Locate the cell with the specified text and output its [X, Y] center coordinate. 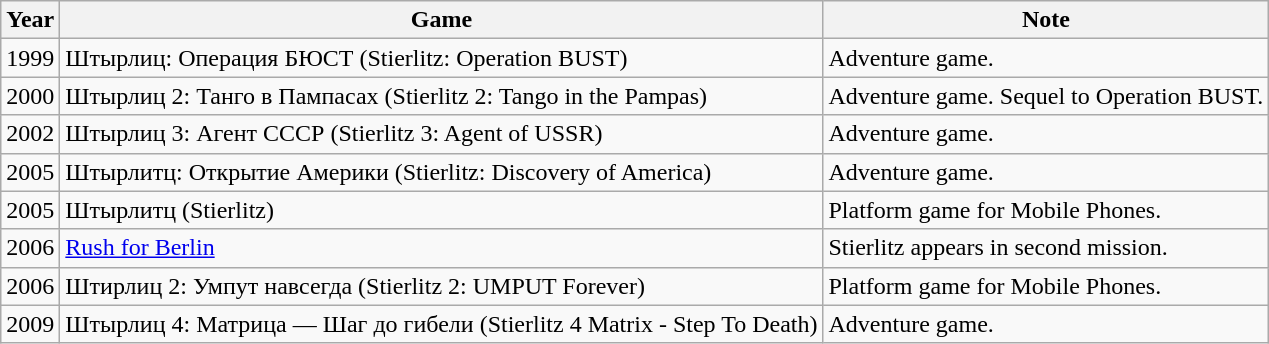
Adventure game. Sequel to Operation BUST. [1046, 96]
Штырлитц: Открытие Америки (Stierlitz: Discovery of America) [442, 172]
2002 [30, 134]
Rush for Berlin [442, 248]
Штырлиц 2: Танго в Пампасах (Stierlitz 2: Tango in the Pampas) [442, 96]
Штырлиц 4: Матрица — Шаг до гибели (Stierlitz 4 Matrix - Step To Death) [442, 324]
Game [442, 20]
Stierlitz appears in second mission. [1046, 248]
2009 [30, 324]
Year [30, 20]
2000 [30, 96]
Штырлиц 3: Агент СССР (Stierlitz 3: Agent of USSR) [442, 134]
Note [1046, 20]
Штырлитц (Stierlitz) [442, 210]
1999 [30, 58]
Штирлиц 2: Умпут навсегда (Stierlitz 2: UMPUT Forever) [442, 286]
Штырлиц: Операция БЮСТ (Stierlitz: Operation BUST) [442, 58]
